Search for the cell housing the specified text and yield its [x, y] center coordinate. 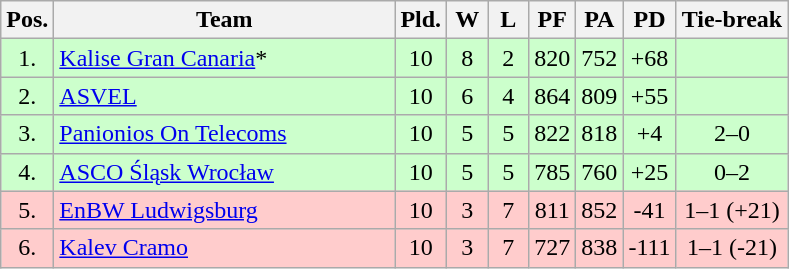
727 [552, 248]
PF [552, 20]
818 [600, 134]
760 [600, 172]
1. [28, 58]
Pos. [28, 20]
6 [468, 96]
822 [552, 134]
-111 [650, 248]
Tie-break [732, 20]
0–2 [732, 172]
8 [468, 58]
2. [28, 96]
+4 [650, 134]
W [468, 20]
ASCO Śląsk Wrocław [224, 172]
ASVEL [224, 96]
864 [552, 96]
852 [600, 210]
PD [650, 20]
2 [508, 58]
PA [600, 20]
EnBW Ludwigsburg [224, 210]
6. [28, 248]
Panionios On Telecoms [224, 134]
4. [28, 172]
+25 [650, 172]
820 [552, 58]
Kalev Cramo [224, 248]
838 [600, 248]
1–1 (-21) [732, 248]
L [508, 20]
+55 [650, 96]
1–1 (+21) [732, 210]
809 [600, 96]
Kalise Gran Canaria* [224, 58]
2–0 [732, 134]
3. [28, 134]
785 [552, 172]
5. [28, 210]
Team [224, 20]
752 [600, 58]
811 [552, 210]
4 [508, 96]
Pld. [421, 20]
-41 [650, 210]
+68 [650, 58]
